Search for the cell housing the specified text and yield its [x, y] center coordinate. 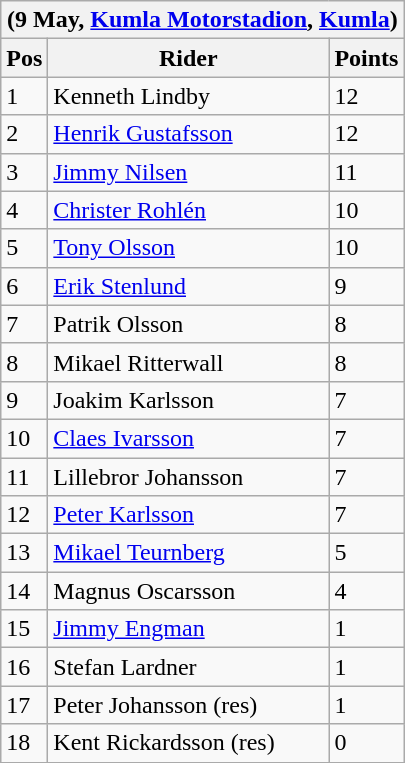
14 [24, 591]
Claes Ivarsson [188, 438]
Lillebror Johansson [188, 477]
Jimmy Nilsen [188, 172]
Points [366, 58]
Joakim Karlsson [188, 400]
Stefan Lardner [188, 667]
(9 May, Kumla Motorstadion, Kumla) [202, 20]
Jimmy Engman [188, 629]
16 [24, 667]
6 [24, 286]
17 [24, 705]
Mikael Teurnberg [188, 553]
Patrik Olsson [188, 324]
18 [24, 743]
Mikael Ritterwall [188, 362]
Pos [24, 58]
2 [24, 134]
Kenneth Lindby [188, 96]
Tony Olsson [188, 248]
Christer Rohlén [188, 210]
15 [24, 629]
Peter Johansson (res) [188, 705]
Erik Stenlund [188, 286]
13 [24, 553]
Magnus Oscarsson [188, 591]
3 [24, 172]
Henrik Gustafsson [188, 134]
0 [366, 743]
Rider [188, 58]
Kent Rickardsson (res) [188, 743]
Peter Karlsson [188, 515]
